Provide the (x, y) coordinate of the cell's center where the given text is located.  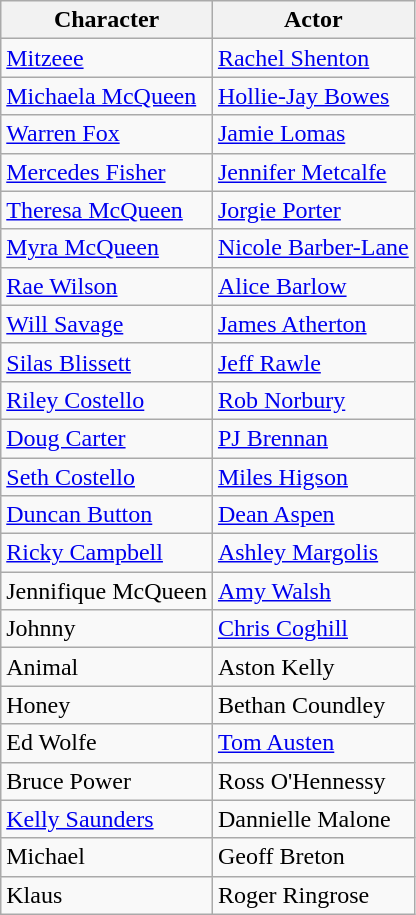
Jeff Rawle (313, 362)
Character (107, 20)
Hollie-Jay Bowes (313, 96)
Myra McQueen (107, 248)
Aston Kelly (313, 667)
Klaus (107, 895)
Animal (107, 667)
Jennifique McQueen (107, 591)
Mitzeee (107, 58)
Riley Costello (107, 400)
Jorgie Porter (313, 210)
Ricky Campbell (107, 553)
Kelly Saunders (107, 819)
James Atherton (313, 324)
Dean Aspen (313, 515)
Geoff Breton (313, 857)
Michael (107, 857)
Amy Walsh (313, 591)
Theresa McQueen (107, 210)
Michaela McQueen (107, 96)
Mercedes Fisher (107, 172)
Rachel Shenton (313, 58)
Actor (313, 20)
Silas Blissett (107, 362)
Jennifer Metcalfe (313, 172)
Roger Ringrose (313, 895)
Honey (107, 705)
Bruce Power (107, 781)
Will Savage (107, 324)
Rae Wilson (107, 286)
Johnny (107, 629)
Chris Coghill (313, 629)
Jamie Lomas (313, 134)
Dannielle Malone (313, 819)
Duncan Button (107, 515)
Tom Austen (313, 743)
PJ Brennan (313, 438)
Warren Fox (107, 134)
Ed Wolfe (107, 743)
Miles Higson (313, 477)
Rob Norbury (313, 400)
Seth Costello (107, 477)
Ross O'Hennessy (313, 781)
Doug Carter (107, 438)
Ashley Margolis (313, 553)
Bethan Coundley (313, 705)
Nicole Barber-Lane (313, 248)
Alice Barlow (313, 286)
